Capture the cell that displays the provided text and extract its (X, Y) central coordinate. 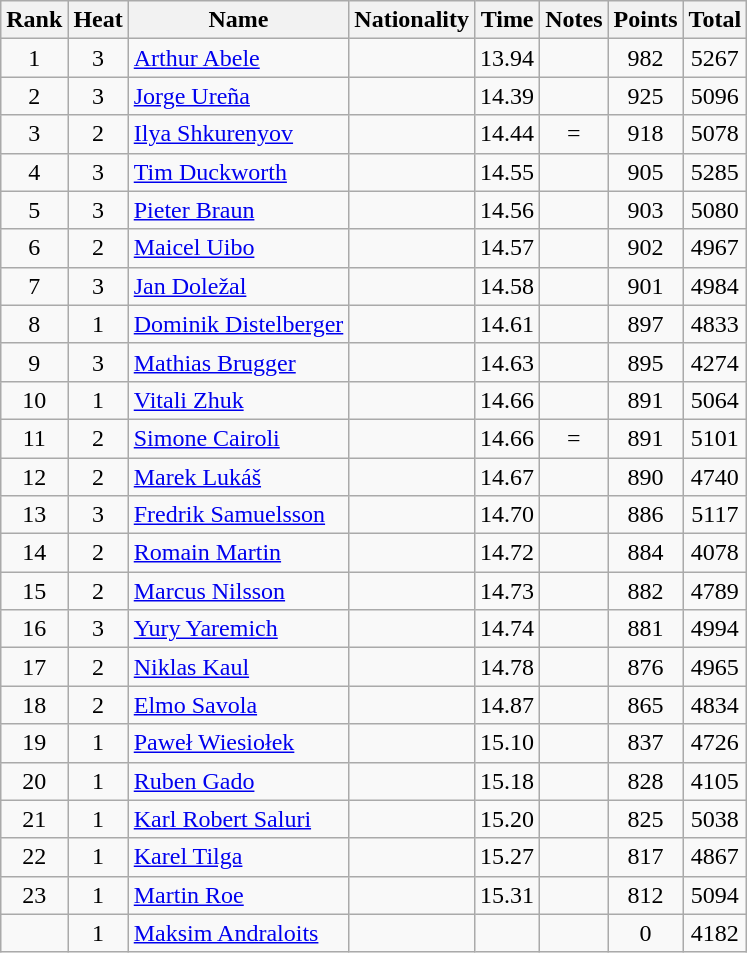
14.58 (508, 286)
982 (646, 58)
Rank (34, 20)
881 (646, 629)
902 (646, 248)
837 (646, 743)
14.74 (508, 629)
4834 (715, 705)
Pieter Braun (238, 210)
Ilya Shkurenyov (238, 134)
14.67 (508, 477)
14.44 (508, 134)
12 (34, 477)
4994 (715, 629)
Notes (574, 20)
13.94 (508, 58)
5038 (715, 819)
918 (646, 134)
14.78 (508, 667)
884 (646, 553)
4833 (715, 324)
Tim Duckworth (238, 172)
14.56 (508, 210)
Heat (98, 20)
14.70 (508, 515)
901 (646, 286)
5080 (715, 210)
4740 (715, 477)
14.55 (508, 172)
5096 (715, 96)
897 (646, 324)
812 (646, 895)
4967 (715, 248)
20 (34, 781)
Time (508, 20)
Total (715, 20)
905 (646, 172)
903 (646, 210)
4105 (715, 781)
Fredrik Samuelsson (238, 515)
Dominik Distelberger (238, 324)
16 (34, 629)
5117 (715, 515)
21 (34, 819)
Elmo Savola (238, 705)
6 (34, 248)
5101 (715, 438)
4965 (715, 667)
15 (34, 591)
5267 (715, 58)
886 (646, 515)
Vitali Zhuk (238, 400)
5 (34, 210)
14.39 (508, 96)
Yury Yaremich (238, 629)
14.72 (508, 553)
15.20 (508, 819)
4182 (715, 933)
Karel Tilga (238, 857)
4 (34, 172)
10 (34, 400)
14.73 (508, 591)
15.27 (508, 857)
15.18 (508, 781)
Marcus Nilsson (238, 591)
925 (646, 96)
825 (646, 819)
14.87 (508, 705)
Mathias Brugger (238, 362)
4078 (715, 553)
Martin Roe (238, 895)
15.31 (508, 895)
Marek Lukáš (238, 477)
14.63 (508, 362)
4867 (715, 857)
865 (646, 705)
Arthur Abele (238, 58)
7 (34, 286)
882 (646, 591)
Maksim Andraloits (238, 933)
18 (34, 705)
5078 (715, 134)
14.57 (508, 248)
Points (646, 20)
5064 (715, 400)
19 (34, 743)
Ruben Gado (238, 781)
876 (646, 667)
22 (34, 857)
5094 (715, 895)
4984 (715, 286)
Simone Cairoli (238, 438)
5285 (715, 172)
8 (34, 324)
Karl Robert Saluri (238, 819)
Maicel Uibo (238, 248)
11 (34, 438)
23 (34, 895)
14 (34, 553)
890 (646, 477)
4789 (715, 591)
Nationality (412, 20)
Niklas Kaul (238, 667)
15.10 (508, 743)
828 (646, 781)
13 (34, 515)
895 (646, 362)
817 (646, 857)
4274 (715, 362)
4726 (715, 743)
Jan Doležal (238, 286)
Romain Martin (238, 553)
9 (34, 362)
Name (238, 20)
14.61 (508, 324)
17 (34, 667)
Jorge Ureña (238, 96)
0 (646, 933)
Paweł Wiesiołek (238, 743)
